Provide the [x, y] coordinate of the cell's center where the given text is located.  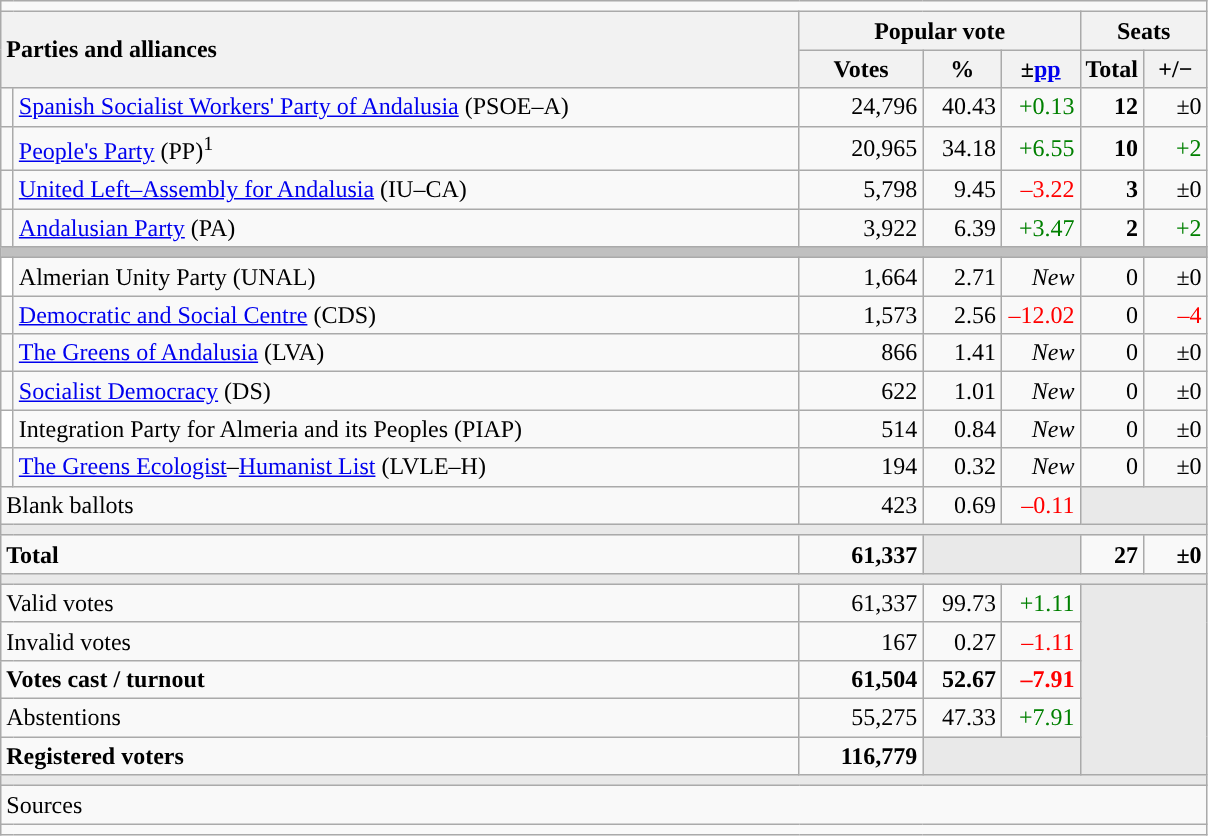
40.43 [962, 107]
0.84 [962, 429]
0.27 [962, 641]
Valid votes [400, 603]
Sources [604, 805]
+0.13 [1040, 107]
47.33 [962, 718]
116,779 [861, 756]
Seats [1144, 31]
6.39 [962, 228]
52.67 [962, 679]
3,922 [861, 228]
Socialist Democracy (DS) [406, 391]
27 [1112, 554]
10 [1112, 148]
9.45 [962, 190]
Blank ballots [400, 505]
–12.02 [1040, 315]
1,664 [861, 277]
55,275 [861, 718]
±pp [1040, 69]
–7.91 [1040, 679]
–3.22 [1040, 190]
+1.11 [1040, 603]
1.01 [962, 391]
The Greens of Andalusia (LVA) [406, 353]
Registered voters [400, 756]
Votes cast / turnout [400, 679]
61,504 [861, 679]
Integration Party for Almeria and its Peoples (PIAP) [406, 429]
% [962, 69]
2.71 [962, 277]
+3.47 [1040, 228]
+/− [1176, 69]
+7.91 [1040, 718]
Votes [861, 69]
–1.11 [1040, 641]
People's Party (PP)1 [406, 148]
99.73 [962, 603]
Abstentions [400, 718]
0.32 [962, 467]
20,965 [861, 148]
0.69 [962, 505]
The Greens Ecologist–Humanist List (LVLE–H) [406, 467]
United Left–Assembly for Andalusia (IU–CA) [406, 190]
24,796 [861, 107]
Spanish Socialist Workers' Party of Andalusia (PSOE–A) [406, 107]
194 [861, 467]
12 [1112, 107]
34.18 [962, 148]
Invalid votes [400, 641]
1,573 [861, 315]
3 [1112, 190]
1.41 [962, 353]
2 [1112, 228]
5,798 [861, 190]
–0.11 [1040, 505]
2.56 [962, 315]
866 [861, 353]
Almerian Unity Party (UNAL) [406, 277]
+6.55 [1040, 148]
167 [861, 641]
514 [861, 429]
Popular vote [940, 31]
Democratic and Social Centre (CDS) [406, 315]
–4 [1176, 315]
Parties and alliances [400, 50]
Andalusian Party (PA) [406, 228]
622 [861, 391]
423 [861, 505]
